Identify which cell holds the provided text, then report its (x, y) central coordinate. 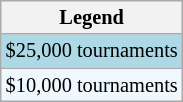
Legend (92, 17)
$25,000 tournaments (92, 51)
$10,000 tournaments (92, 85)
